Search for the cell housing the specified text and yield its [X, Y] center coordinate. 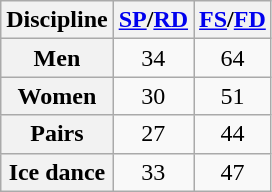
FS/FD [233, 20]
Men [57, 58]
51 [233, 96]
SP/RD [153, 20]
Women [57, 96]
Ice dance [57, 172]
34 [153, 58]
30 [153, 96]
Pairs [57, 134]
64 [233, 58]
47 [233, 172]
44 [233, 134]
33 [153, 172]
27 [153, 134]
Discipline [57, 20]
